Search for the cell housing the specified text and yield its [X, Y] center coordinate. 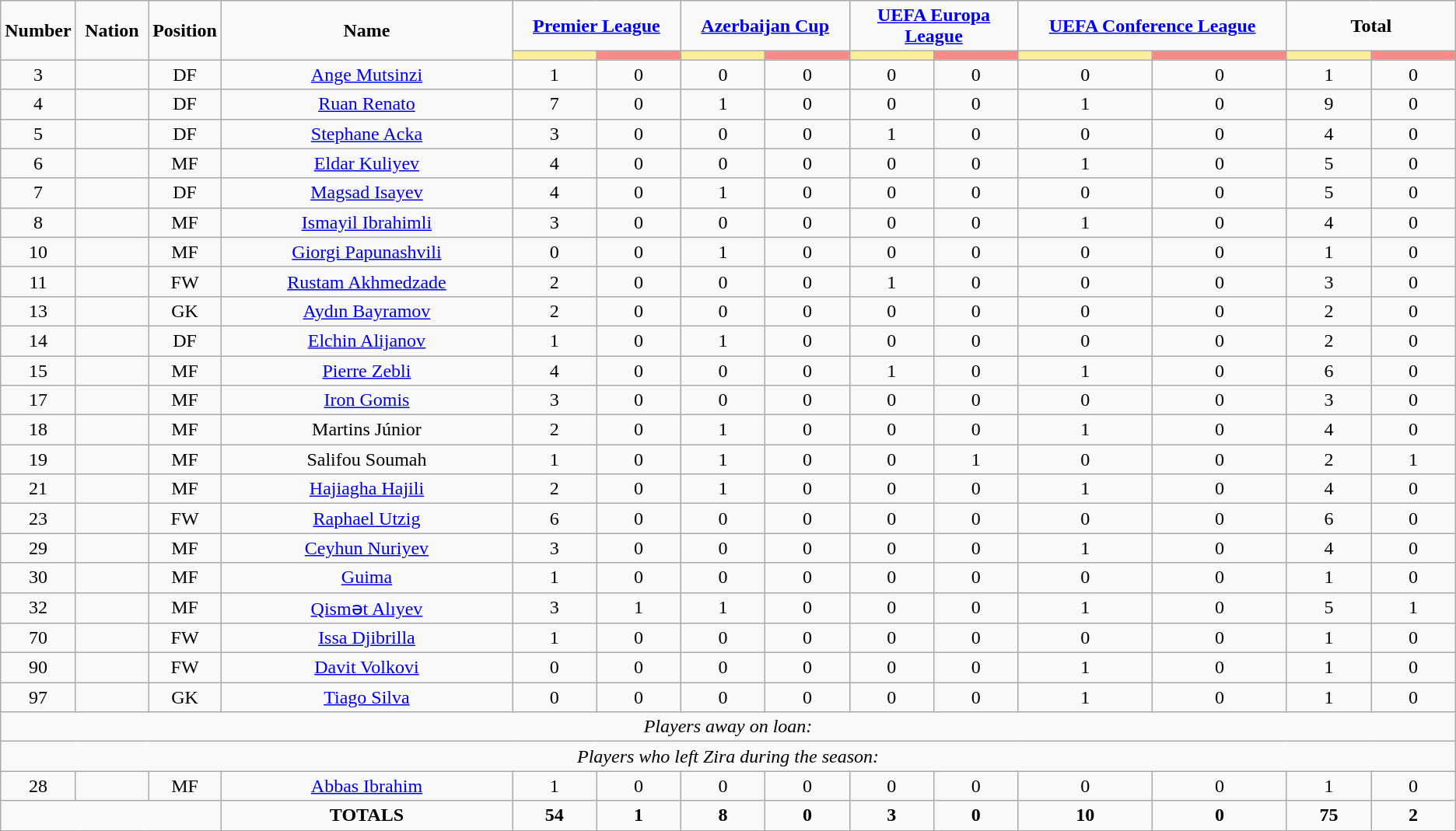
Iron Gomis [366, 400]
Guima [366, 578]
Issa Djibrilla [366, 638]
18 [38, 430]
Hajiagha Hajili [366, 489]
28 [38, 786]
Davit Volkovi [366, 668]
9 [1328, 104]
54 [554, 815]
Ange Mutsinzi [366, 75]
Name [366, 30]
Elchin Alijanov [366, 340]
TOTALS [366, 815]
Pierre Zebli [366, 371]
75 [1328, 815]
UEFA Conference League [1153, 26]
UEFA Europa League [933, 26]
Position [185, 30]
Tiago Silva [366, 697]
19 [38, 459]
Aydın Bayramov [366, 311]
Raphael Utzig [366, 519]
15 [38, 371]
14 [38, 340]
Premier League [596, 26]
70 [38, 638]
Martins Júnior [366, 430]
11 [38, 281]
Ismayil Ibrahimli [366, 222]
Rustam Akhmedzade [366, 281]
Ceyhun Nuriyev [366, 548]
29 [38, 548]
Salifou Soumah [366, 459]
Giorgi Papunashvili [366, 252]
Eldar Kuliyev [366, 163]
13 [38, 311]
32 [38, 608]
Players away on loan: [728, 727]
Azerbaijan Cup [765, 26]
Ruan Renato [366, 104]
Stephane Acka [366, 134]
Nation [112, 30]
Abbas Ibrahim [366, 786]
Total [1370, 26]
21 [38, 489]
Number [38, 30]
Magsad Isayev [366, 193]
17 [38, 400]
Qismət Alıyev [366, 608]
23 [38, 519]
97 [38, 697]
30 [38, 578]
Players who left Zira during the season: [728, 756]
90 [38, 668]
